Identify which cell holds the provided text, then report its (X, Y) central coordinate. 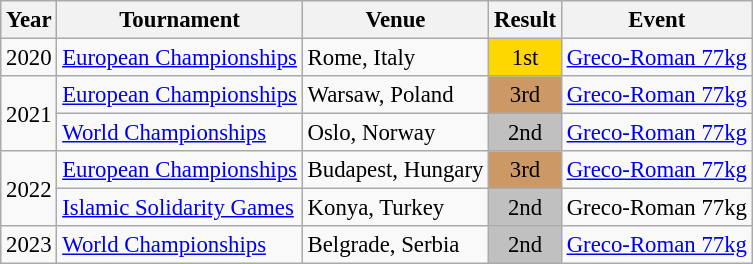
Konya, Turkey (395, 208)
2021 (29, 114)
2020 (29, 58)
2023 (29, 245)
Rome, Italy (395, 58)
Budapest, Hungary (395, 170)
1st (526, 58)
Oslo, Norway (395, 133)
Islamic Solidarity Games (180, 208)
Event (656, 20)
Year (29, 20)
Venue (395, 20)
2022 (29, 188)
Warsaw, Poland (395, 95)
Tournament (180, 20)
Belgrade, Serbia (395, 245)
Result (526, 20)
